Locate the cell with the specified text and output its (X, Y) center coordinate. 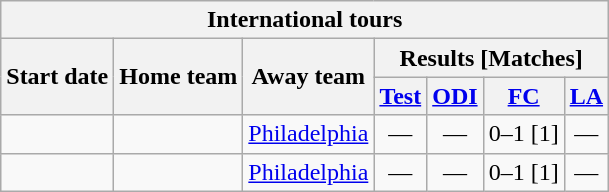
Results [Matches] (492, 58)
LA (586, 96)
Start date (58, 77)
FC (524, 96)
Test (400, 96)
International tours (305, 20)
Home team (178, 77)
Away team (308, 77)
ODI (455, 96)
